Output the [X, Y] coordinate of the center of the cell containing the given text.  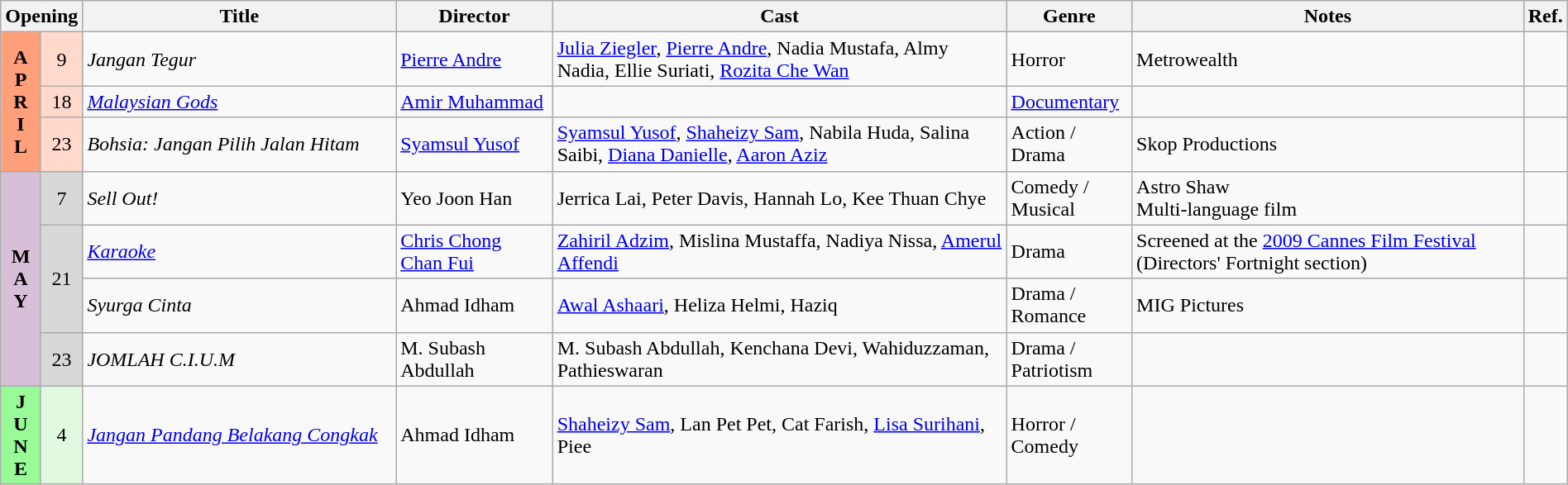
7 [61, 198]
Amir Muhammad [475, 102]
MIG Pictures [1328, 306]
Pierre Andre [475, 59]
Horror / Comedy [1069, 435]
Sell Out! [240, 198]
Shaheizy Sam, Lan Pet Pet, Cat Farish, Lisa Surihani, Piee [779, 435]
Astro ShawMulti-language film [1328, 198]
Ref. [1545, 17]
Notes [1328, 17]
Jangan Tegur [240, 59]
Drama / Patriotism [1069, 359]
APRIL [22, 102]
Bohsia: Jangan Pilih Jalan Hitam [240, 144]
Awal Ashaari, Heliza Helmi, Haziq [779, 306]
Comedy / Musical [1069, 198]
Yeo Joon Han [475, 198]
9 [61, 59]
Jerrica Lai, Peter Davis, Hannah Lo, Kee Thuan Chye [779, 198]
Zahiril Adzim, Mislina Mustaffa, Nadiya Nissa, Amerul Affendi [779, 251]
Julia Ziegler, Pierre Andre, Nadia Mustafa, Almy Nadia, Ellie Suriati, Rozita Che Wan [779, 59]
M. Subash Abdullah [475, 359]
Documentary [1069, 102]
Action / Drama [1069, 144]
Chris Chong Chan Fui [475, 251]
Horror [1069, 59]
Drama [1069, 251]
Drama / Romance [1069, 306]
Syurga Cinta [240, 306]
M. Subash Abdullah, Kenchana Devi, Wahiduzzaman, Pathieswaran [779, 359]
Genre [1069, 17]
Opening [41, 17]
JUNE [22, 435]
Syamsul Yusof [475, 144]
Malaysian Gods [240, 102]
Syamsul Yusof, Shaheizy Sam, Nabila Huda, Salina Saibi, Diana Danielle, Aaron Aziz [779, 144]
JOMLAH C.I.U.M [240, 359]
Jangan Pandang Belakang Congkak [240, 435]
Director [475, 17]
Title [240, 17]
4 [61, 435]
21 [61, 278]
Skop Productions [1328, 144]
MAY [22, 278]
Metrowealth [1328, 59]
Karaoke [240, 251]
Cast [779, 17]
Screened at the 2009 Cannes Film Festival (Directors' Fortnight section) [1328, 251]
18 [61, 102]
